Extract the (x, y) coordinate from the center of the cell holding the provided text.  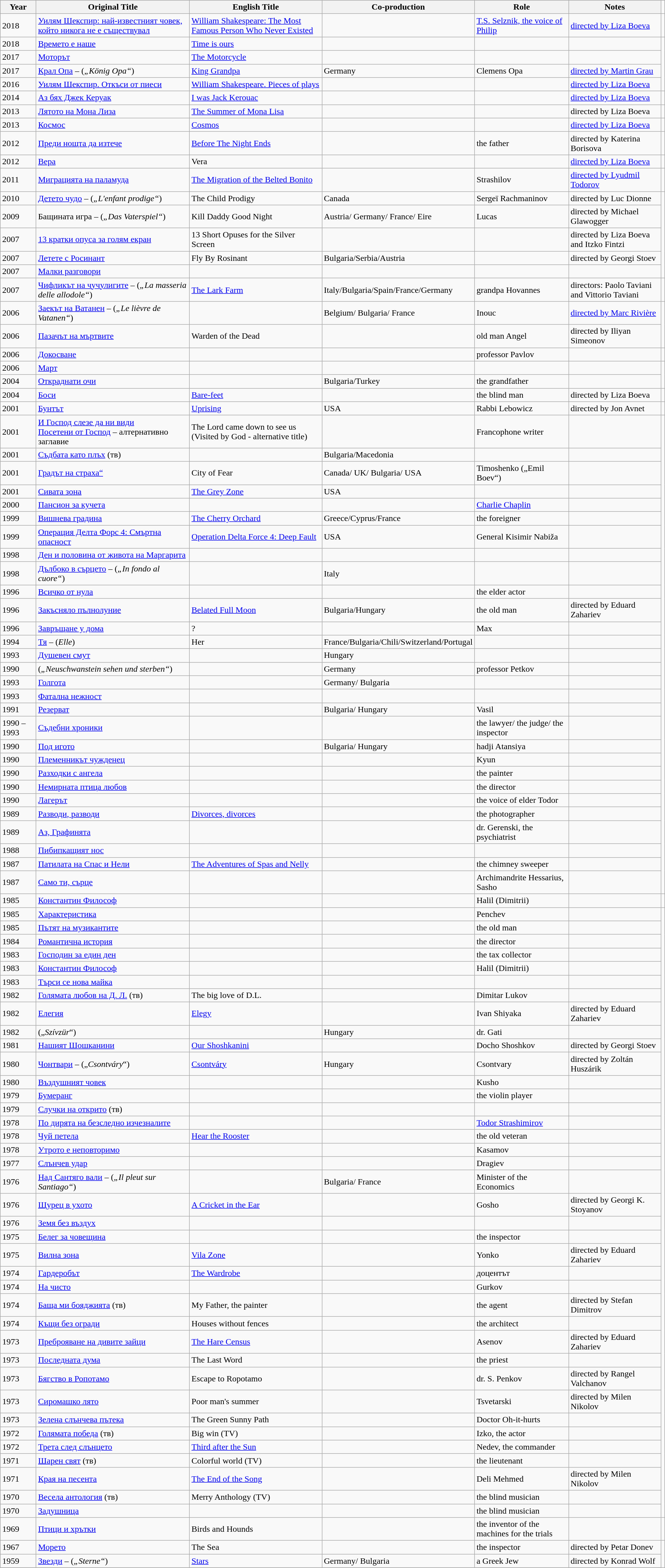
My Father, the painter (256, 1305)
Вилна зона (113, 1255)
dr. Gati (521, 1032)
Откраднати очи (113, 381)
directed by Lyudmil Todorov (615, 180)
Сивата зона (113, 492)
Bulgaria/Macedonia (398, 455)
Kyun (521, 760)
Въздушният човек (113, 1082)
Бумеранг (113, 1096)
directed by Michael Glawogger (615, 217)
A Cricket in the Ear (256, 1205)
Трета след слънцето (113, 1447)
2011 (18, 180)
Max (521, 628)
Docho Shoshkov (521, 1046)
Пътят на музикантите (113, 928)
The Last Word (256, 1360)
Слънчев удар (113, 1163)
Времето е наше (113, 44)
the foreigner (521, 519)
Аз бях Джек Керуак (113, 98)
1969 (18, 1529)
William Shakespeare: The Most Famous Person Who Never Existed (256, 26)
Gosho (521, 1205)
Original Title (113, 7)
Co-production (398, 7)
Before The Night Ends (256, 143)
Bulgaria/Hungary (398, 610)
Colorful world (TV) (256, 1460)
Penchev (521, 914)
Земя без въздух (113, 1223)
directed by Rangel Valchanov (615, 1378)
The End of the Song (256, 1478)
directed by Zoltán Huszárik (615, 1064)
Бунтът (113, 408)
Vera (256, 161)
Time is ours (256, 44)
Преди нощта да изтече (113, 143)
the elder actor (521, 592)
Чифликът на чучулигите – („La masseria delle allodole“) (113, 290)
Escape to Ropotamo (256, 1378)
hadji Atansiya (521, 746)
the grandfather (521, 381)
a Greek Jew (521, 1561)
Vasil (521, 709)
2016 (18, 84)
Dimitar Lukov (521, 995)
T.S. Selznik, the voice of Philip (521, 26)
(„Neuschwanstein sehen und sterben“) (113, 669)
Archimandrite Hessarius, Sasho (521, 882)
Belgium/ Bulgaria/ France (398, 313)
Austria/ Germany/ France/ Eire (398, 217)
Timoshenko („Emil Boev“) (521, 473)
На чисто (113, 1287)
? (256, 628)
Role (521, 7)
Вера (113, 161)
Зелена слънчева пътека (113, 1420)
Лятото на Мона Лиза (113, 111)
Warden of the Dead (256, 336)
Clemens Opa (521, 71)
grandpa Hovannes (521, 290)
Kasamov (521, 1150)
Bare-feet (256, 395)
Poor man's summer (256, 1402)
Шарен свят (тв) (113, 1460)
(„Szívzür“) (113, 1032)
Elegy (256, 1014)
Уилям Шекспир: най-известният човек, който никога не е съществувал (113, 26)
old man Angel (521, 336)
English Title (256, 7)
Закъсняло пълнолуние (113, 610)
Тя – (Elle) (113, 642)
The Grey Zone (256, 492)
Tsvetarski (521, 1402)
directed by Stefan Dimitrov (615, 1305)
Щурец в ухото (113, 1205)
Bulgaria/Turkey (398, 381)
1991 (18, 709)
Март (113, 368)
Резерват (113, 709)
2010 (18, 198)
Our Shoshkanini (256, 1046)
Последната дума (113, 1360)
Cosmos (256, 125)
Докосване (113, 354)
Бягство в Ропотамо (113, 1378)
Случки на открито (тв) (113, 1109)
По дирята на безследно изчезналите (113, 1123)
Крал Опа – („König Opa“) (113, 71)
Lucas (521, 217)
Съдбата като плъх (тв) (113, 455)
professor Petkov (521, 669)
the architect (521, 1323)
Завръщане у дома (113, 628)
Уилям Шекспир. Откъси от пиеси (113, 84)
Под игото (113, 746)
Asenov (521, 1342)
Лагерът (113, 800)
Todor Strashimirov (521, 1123)
directed by Martin Grau (615, 71)
Боси (113, 395)
Търси се нова майка (113, 982)
the tax collector (521, 955)
Душевен смут (113, 655)
France/Bulgaria/Chili/Switzerland/Portugal (398, 642)
Аз, Графинята (113, 832)
Края на песента (113, 1478)
Разходки с ангела (113, 773)
Патилата на Спас и Нели (113, 864)
Задушница (113, 1511)
Вишнева градина (113, 519)
the lawyer/ the judge/ the inspector (521, 728)
Her (256, 642)
Houses without fences (256, 1323)
directed by Konrad Wolf (615, 1561)
The Adventures of Spas and Nelly (256, 864)
The Wardrobe (256, 1273)
Голямата любов на Д. Л. (тв) (113, 995)
Divorces, divorces (256, 814)
Операция Делта Форс 4: Смъртна опасност (113, 537)
Merry Anthology (TV) (256, 1497)
the painter (521, 773)
The Summer of Mona Lisa (256, 111)
Canada (398, 198)
Strashilov (521, 180)
Canada/ UK/ Bulgaria/ USA (398, 473)
Deli Mehmed (521, 1478)
Italy (398, 574)
Космос (113, 125)
Съдебни хроники (113, 728)
Господин за един ден (113, 955)
the father (521, 143)
Doctor Oh-it-hurts (521, 1420)
Фатална нежност (113, 696)
The Green Sunny Path (256, 1420)
professor Pavlov (521, 354)
Operation Delta Force 4: Deep Fault (256, 537)
Морето (113, 1547)
The big love of D.L. (256, 995)
1988 (18, 850)
1994 (18, 642)
directed by Iliyan Simeonov (615, 336)
Детето чудо – („L'enfant prodige“) (113, 198)
Gurkov (521, 1287)
Big win (TV) (256, 1433)
The Lord came down to see us (Visited by God - alternative title) (256, 431)
Разводи, разводи (113, 814)
Характеристика (113, 914)
directed by Katerina Borisova (615, 143)
1990 – 1993 (18, 728)
2000 (18, 505)
доцентът (521, 1273)
dr. S. Penkov (521, 1378)
Летете с Росинант (113, 258)
Градът на страха“ (113, 473)
И Господ слезе да ни видиПосетени от Господ – алтернативно заглавие (113, 431)
directors: Paolo Taviani and Vittorio Taviani (615, 290)
Italy/Bulgaria/Spain/France/Germany (398, 290)
1984 (18, 941)
The Migration of the Belted Bonito (256, 180)
Птици и хрътки (113, 1529)
the priest (521, 1360)
Пибипкащият нос (113, 850)
Немирната птица любов (113, 787)
Bulgaria/ France (398, 1181)
the old veteran (521, 1136)
dr. Gerenski, the psychiatrist (521, 832)
The Cherry Orchard (256, 519)
Моторът (113, 57)
1959 (18, 1561)
Заекът на Ватанен – („Le lièvre de Vatanen“) (113, 313)
directed by Georgi K. Stoyanov (615, 1205)
Ivan Shiyaka (521, 1014)
Year (18, 7)
Notes (615, 7)
the violin player (521, 1096)
Francophone writer (521, 431)
Yonko (521, 1255)
Fly By Rosinant (256, 258)
1967 (18, 1547)
Kusho (521, 1082)
General Kisimir Nabiža (521, 537)
directed by Liza Boeva and Itzko Fintzi (615, 240)
The Hare Census (256, 1342)
Само ти, сърце (113, 882)
the blind man (521, 395)
13 кратки опуса за голям екран (113, 240)
Belated Full Moon (256, 610)
2009 (18, 217)
1977 (18, 1163)
Голямата победа (тв) (113, 1433)
Чуй петела (113, 1136)
the inventor of the machines for the trials (521, 1529)
directed by Marc Rivière (615, 313)
Романтична история (113, 941)
Весела антология (тв) (113, 1497)
King Grandpa (256, 71)
Миграцията на паламуда (113, 180)
Rabbi Lebowicz (521, 408)
The Sea (256, 1547)
Birds and Hounds (256, 1529)
Нашият Шошканини (113, 1046)
Greece/Cyprus/France (398, 519)
Дълбоко в сърцето – („In fondo al cuore“) (113, 574)
Nedev, the commander (521, 1447)
The Motorcycle (256, 57)
Stars (256, 1561)
directed by Petar Donev (615, 1547)
Над Сантяго вали – („Il pleut sur Santiago“) (113, 1181)
The Child Prodigy (256, 198)
Малки разговори (113, 272)
Утрото е неповторимо (113, 1150)
Сиромашко лято (113, 1402)
Minister of the Economics (521, 1181)
Inouc (521, 313)
Племенникът чужденец (113, 760)
Vila Zone (256, 1255)
1981 (18, 1046)
Dragiev (521, 1163)
Charlie Chaplin (521, 505)
Бащината игра – („Das Vaterspiel“) (113, 217)
Белег за човещина (113, 1236)
The Lark Farm (256, 290)
Hear the Rooster (256, 1136)
the lieutenant (521, 1460)
the photographer (521, 814)
the agent (521, 1305)
Баща ми бояджията (тв) (113, 1305)
Sergeï Rachmaninov (521, 198)
Bulgaria/Serbia/Austria (398, 258)
Голгота (113, 682)
the voice of elder Todor (521, 800)
Csontvary (521, 1064)
Пазачът на мъртвите (113, 336)
Гардеробът (113, 1273)
Елегия (113, 1014)
City of Fear (256, 473)
Всичко от нула (113, 592)
Izko, the actor (521, 1433)
I was Jack Kerouac (256, 98)
13 Short Opuses for the Silver Screen (256, 240)
Звезди – („Sterne“) (113, 1561)
Kill Daddy Good Night (256, 217)
Third after the Sun (256, 1447)
directed by Jon Avnet (615, 408)
Ден и половина от живота на Маргарита (113, 555)
directed by Luc Dionne (615, 198)
Пансион за кучета (113, 505)
Uprising (256, 408)
2014 (18, 98)
Къщи без огради (113, 1323)
Чонтвари – („Csontváry“) (113, 1064)
the chimney sweeper (521, 864)
William Shakespeare. Pieces of plays (256, 84)
Преброяване на дивите зайци (113, 1342)
Csontváry (256, 1064)
